Detect which cell encompasses the target text, then output its [X, Y] center coordinate. 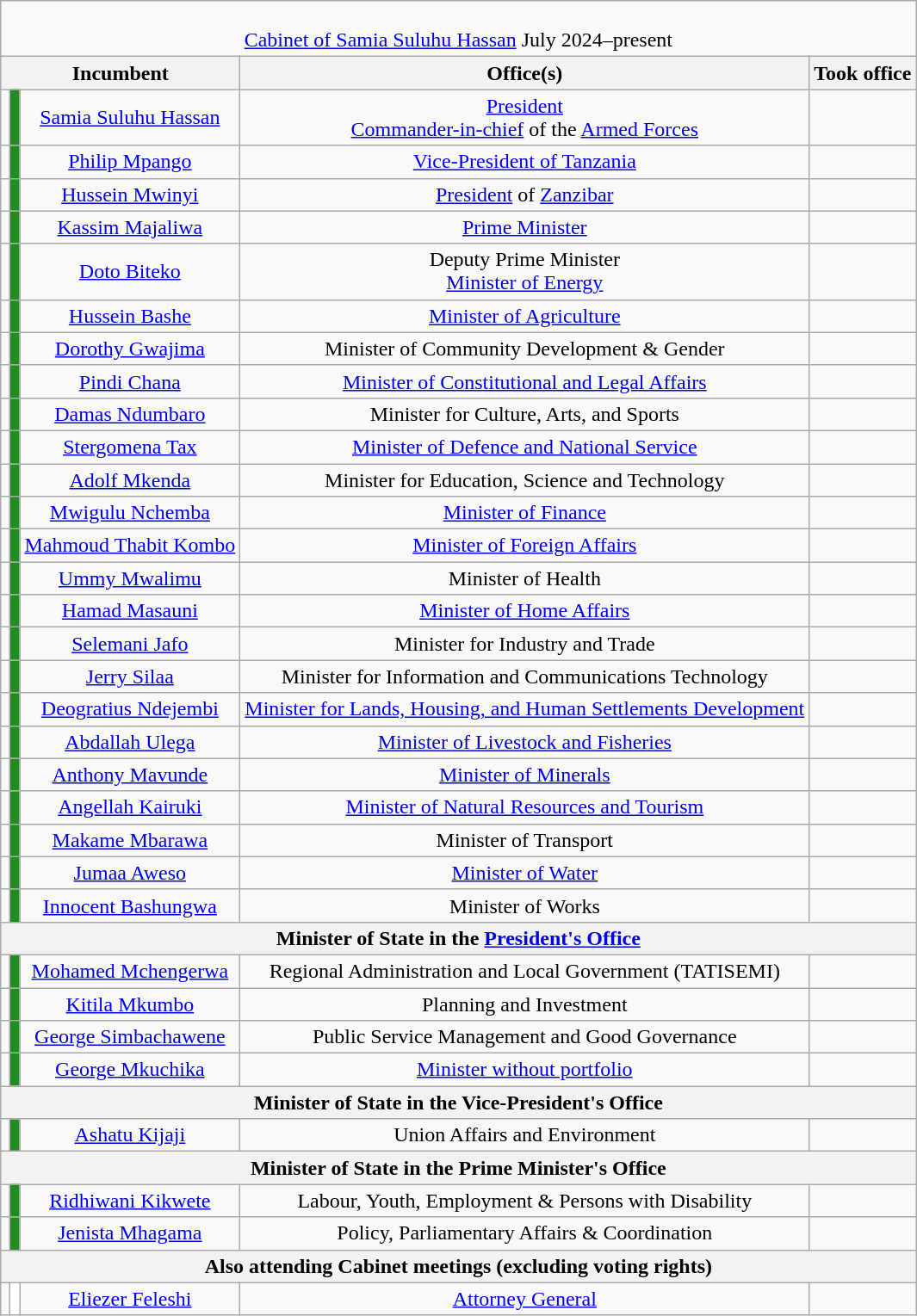
Selemani Jafo [130, 644]
Abdallah Ulega [130, 742]
Deputy Prime MinisterMinister of Energy [525, 272]
Prime Minister [525, 227]
George Simbachawene [130, 1037]
Jerry Silaa [130, 677]
Minister for Industry and Trade [525, 644]
Cabinet of Samia Suluhu Hassan July 2024–present [458, 29]
Incumbent [121, 73]
Minister of Water [525, 873]
Makame Mbarawa [130, 840]
Minister of Natural Resources and Tourism [525, 807]
Jumaa Aweso [130, 873]
Minister for Education, Science and Technology [525, 479]
Damas Ndumbaro [130, 414]
Attorney General [525, 1299]
Ashatu Kijaji [130, 1135]
Minister for Culture, Arts, and Sports [525, 414]
Mahmoud Thabit Kombo [130, 546]
Hamad Masauni [130, 611]
Dorothy Gwajima [130, 349]
Jenista Mhagama [130, 1233]
Minister of Livestock and Fisheries [525, 742]
Angellah Kairuki [130, 807]
Planning and Investment [525, 1004]
President of Zanzibar [525, 195]
Ummy Mwalimu [130, 578]
Adolf Mkenda [130, 479]
Philip Mpango [130, 162]
Minister of Health [525, 578]
Ridhiwani Kikwete [130, 1201]
Minister of Minerals [525, 775]
Samia Suluhu Hassan [130, 117]
George Mkuchika [130, 1070]
PresidentCommander-in-chief of the Armed Forces [525, 117]
Minister of State in the President's Office [458, 938]
Deogratius Ndejembi [130, 709]
Union Affairs and Environment [525, 1135]
Mwigulu Nchemba [130, 513]
Minister of Transport [525, 840]
Minister of Defence and National Service [525, 447]
Minister of State in the Vice-President's Office [458, 1103]
Vice-President of Tanzania [525, 162]
Hussein Mwinyi [130, 195]
Minister of State in the Prime Minister's Office [458, 1168]
Public Service Management and Good Governance [525, 1037]
Minister for Lands, Housing, and Human Settlements Development [525, 709]
Minister of Finance [525, 513]
Also attending Cabinet meetings (excluding voting rights) [458, 1266]
Kitila Mkumbo [130, 1004]
Labour, Youth, Employment & Persons with Disability [525, 1201]
Minister of Constitutional and Legal Affairs [525, 381]
Anthony Mavunde [130, 775]
Took office [863, 73]
Hussein Bashe [130, 316]
Policy, Parliamentary Affairs & Coordination [525, 1233]
Minister of Community Development & Gender [525, 349]
Minister of Home Affairs [525, 611]
Minister without portfolio [525, 1070]
Minister of Agriculture [525, 316]
Doto Biteko [130, 272]
Office(s) [525, 73]
Pindi Chana [130, 381]
Minister of Foreign Affairs [525, 546]
Mohamed Mchengerwa [130, 971]
Innocent Bashungwa [130, 905]
Stergomena Tax [130, 447]
Regional Administration and Local Government (TATISEMI) [525, 971]
Minister for Information and Communications Technology [525, 677]
Minister of Works [525, 905]
Eliezer Feleshi [130, 1299]
Kassim Majaliwa [130, 227]
